Output the [x, y] coordinate of the center of the cell containing the given text.  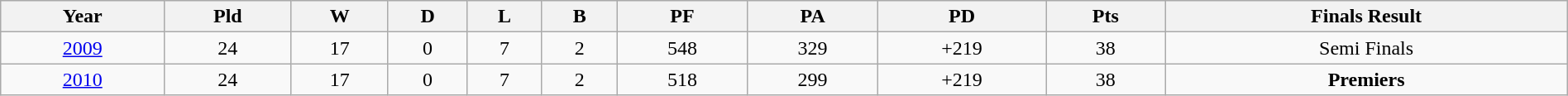
B [579, 17]
L [504, 17]
Year [83, 17]
PA [813, 17]
518 [682, 79]
2009 [83, 48]
PD [961, 17]
299 [813, 79]
548 [682, 48]
Premiers [1366, 79]
W [339, 17]
329 [813, 48]
Pts [1106, 17]
D [427, 17]
PF [682, 17]
Pld [228, 17]
Finals Result [1366, 17]
Semi Finals [1366, 48]
2010 [83, 79]
